From the cell containing the given text, extract its center point as [X, Y] coordinate. 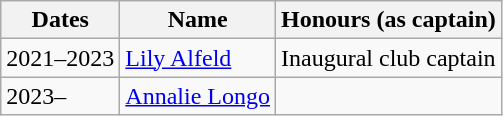
Annalie Longo [198, 96]
Honours (as captain) [389, 20]
Dates [60, 20]
Inaugural club captain [389, 58]
Name [198, 20]
Lily Alfeld [198, 58]
2023– [60, 96]
2021–2023 [60, 58]
